For the text-containing cell, return its midpoint in (X, Y) coordinate format. 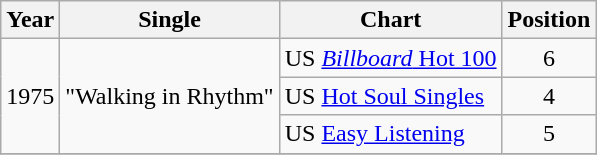
Year (30, 20)
Chart (390, 20)
US Hot Soul Singles (390, 96)
US Easy Listening (390, 134)
"Walking in Rhythm" (170, 96)
6 (549, 58)
5 (549, 134)
Single (170, 20)
1975 (30, 96)
US Billboard Hot 100 (390, 58)
4 (549, 96)
Position (549, 20)
